Search for the cell housing the specified text and yield its [X, Y] center coordinate. 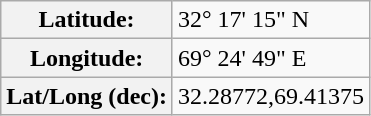
69° 24' 49" E [270, 58]
Longitude: [87, 58]
Latitude: [87, 20]
32.28772,69.41375 [270, 96]
Lat/Long (dec): [87, 96]
32° 17' 15" N [270, 20]
